Locate the cell with the specified text and output its (x, y) center coordinate. 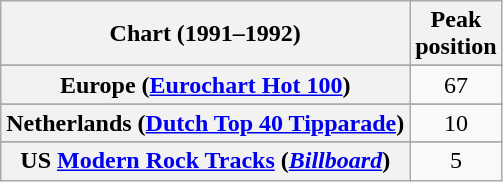
Chart (1991–1992) (206, 34)
67 (456, 85)
10 (456, 123)
Europe (Eurochart Hot 100) (206, 85)
Peakposition (456, 34)
US Modern Rock Tracks (Billboard) (206, 161)
5 (456, 161)
Netherlands (Dutch Top 40 Tipparade) (206, 123)
